Return the (x, y) coordinate for the center point of the cell that contains the specified text.  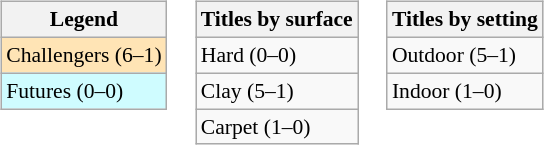
Carpet (1–0) (277, 127)
Titles by surface (277, 20)
Titles by setting (465, 20)
Clay (5–1) (277, 91)
Legend (84, 20)
Indoor (1–0) (465, 91)
Hard (0–0) (277, 55)
Outdoor (5–1) (465, 55)
Challengers (6–1) (84, 55)
Futures (0–0) (84, 91)
